For the text-containing cell, return its midpoint in [X, Y] coordinate format. 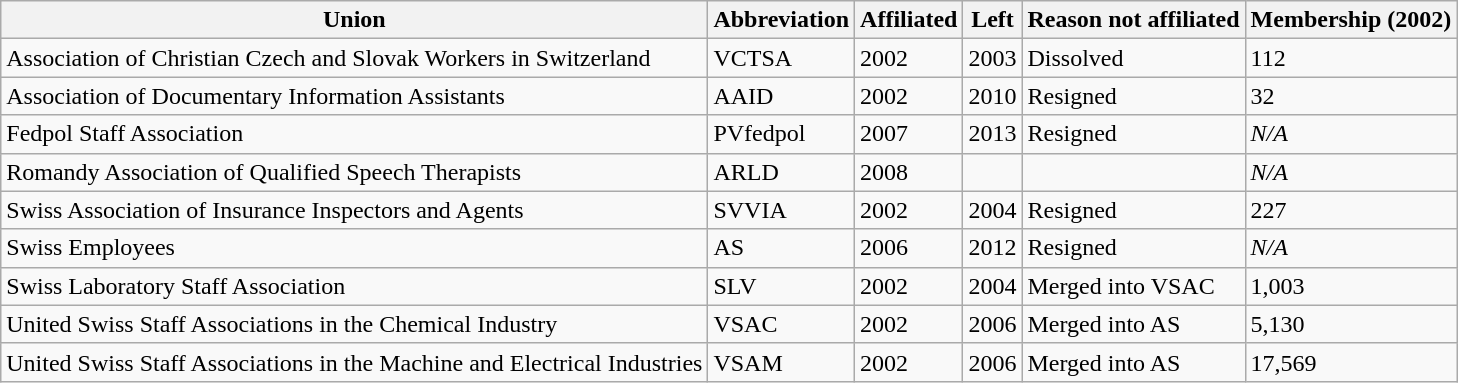
2003 [992, 58]
Abbreviation [782, 20]
32 [1351, 96]
Reason not affiliated [1134, 20]
AAID [782, 96]
Membership (2002) [1351, 20]
2007 [909, 134]
Merged into VSAC [1134, 286]
Union [354, 20]
Fedpol Staff Association [354, 134]
2008 [909, 172]
112 [1351, 58]
United Swiss Staff Associations in the Chemical Industry [354, 324]
Swiss Association of Insurance Inspectors and Agents [354, 210]
Dissolved [1134, 58]
ARLD [782, 172]
227 [1351, 210]
AS [782, 248]
VCTSA [782, 58]
PVfedpol [782, 134]
VSAM [782, 362]
United Swiss Staff Associations in the Machine and Electrical Industries [354, 362]
Swiss Laboratory Staff Association [354, 286]
Swiss Employees [354, 248]
2013 [992, 134]
Left [992, 20]
VSAC [782, 324]
SVVIA [782, 210]
17,569 [1351, 362]
Affiliated [909, 20]
SLV [782, 286]
Association of Documentary Information Assistants [354, 96]
1,003 [1351, 286]
2012 [992, 248]
5,130 [1351, 324]
Association of Christian Czech and Slovak Workers in Switzerland [354, 58]
Romandy Association of Qualified Speech Therapists [354, 172]
2010 [992, 96]
